Pinpoint the cell where the given text exists, returning its (x, y) midpoint coordinate. 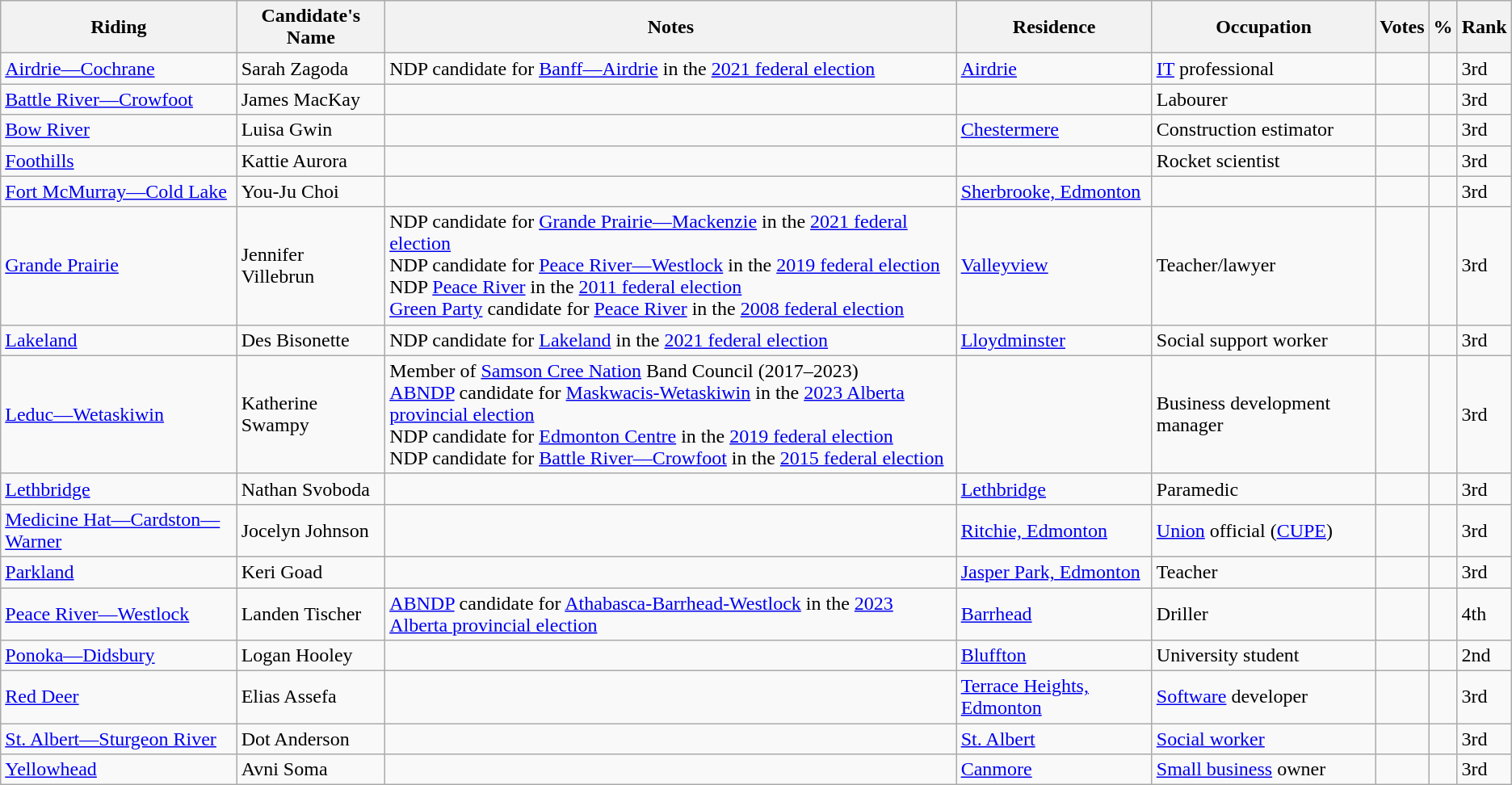
Jasper Park, Edmonton (1054, 572)
Driller (1263, 614)
NDP candidate for Banff—Airdrie in the 2021 federal election (671, 69)
2nd (1485, 656)
Katherine Swampy (311, 414)
Terrace Heights, Edmonton (1054, 698)
Keri Goad (311, 572)
Teacher (1263, 572)
Lloydminster (1054, 340)
You-Ju Choi (311, 191)
Red Deer (119, 698)
Ritchie, Edmonton (1054, 530)
4th (1485, 614)
Des Bisonette (311, 340)
Rank (1485, 27)
Landen Tischer (311, 614)
St. Albert—Sturgeon River (119, 739)
Avni Soma (311, 770)
Parkland (119, 572)
Dot Anderson (311, 739)
Votes (1402, 27)
Canmore (1054, 770)
Jocelyn Johnson (311, 530)
Yellowhead (119, 770)
IT professional (1263, 69)
Social worker (1263, 739)
Social support worker (1263, 340)
Lakeland (119, 340)
Software developer (1263, 698)
James MacKay (311, 99)
Elias Assefa (311, 698)
St. Albert (1054, 739)
Teacher/lawyer (1263, 266)
Leduc—Wetaskiwin (119, 414)
Occupation (1263, 27)
Paramedic (1263, 489)
Fort McMurray—Cold Lake (119, 191)
Candidate's Name (311, 27)
Jennifer Villebrun (311, 266)
University student (1263, 656)
Airdrie (1054, 69)
Residence (1054, 27)
Sherbrooke, Edmonton (1054, 191)
Sarah Zagoda (311, 69)
Luisa Gwin (311, 130)
NDP candidate for Lakeland in the 2021 federal election (671, 340)
Construction estimator (1263, 130)
Ponoka—Didsbury (119, 656)
Logan Hooley (311, 656)
Battle River—Crowfoot (119, 99)
Bluffton (1054, 656)
Peace River—Westlock (119, 614)
Business development manager (1263, 414)
Union official (CUPE) (1263, 530)
Notes (671, 27)
% (1443, 27)
Valleyview (1054, 266)
Labourer (1263, 99)
Nathan Svoboda (311, 489)
Foothills (119, 161)
Bow River (119, 130)
Chestermere (1054, 130)
Grande Prairie (119, 266)
Small business owner (1263, 770)
Barrhead (1054, 614)
ABNDP candidate for Athabasca-Barrhead-Westlock in the 2023 Alberta provincial election (671, 614)
Rocket scientist (1263, 161)
Airdrie—Cochrane (119, 69)
Kattie Aurora (311, 161)
Riding (119, 27)
Medicine Hat—Cardston—Warner (119, 530)
